Find where the given text appears and provide that cell's center as (x, y) coordinate. 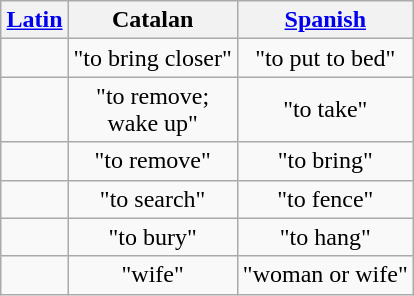
"to hang" (325, 237)
Spanish (325, 20)
"to bury" (152, 237)
"to search" (152, 199)
Latin (34, 20)
"woman or wife" (325, 275)
"to bring closer" (152, 58)
"wife" (152, 275)
"to take" (325, 110)
"to bring" (325, 161)
"to remove;wake up" (152, 110)
"to fence" (325, 199)
Catalan (152, 20)
"to put to bed" (325, 58)
"to remove" (152, 161)
